Extract the (x, y) coordinate from the center of the cell holding the provided text.  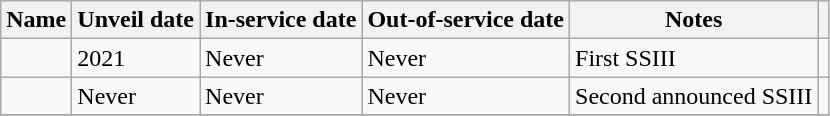
Out-of-service date (466, 20)
2021 (136, 58)
Unveil date (136, 20)
First SSIII (694, 58)
In-service date (281, 20)
Notes (694, 20)
Second announced SSIII (694, 96)
Name (36, 20)
